Locate the cell with the specified text and output its (x, y) center coordinate. 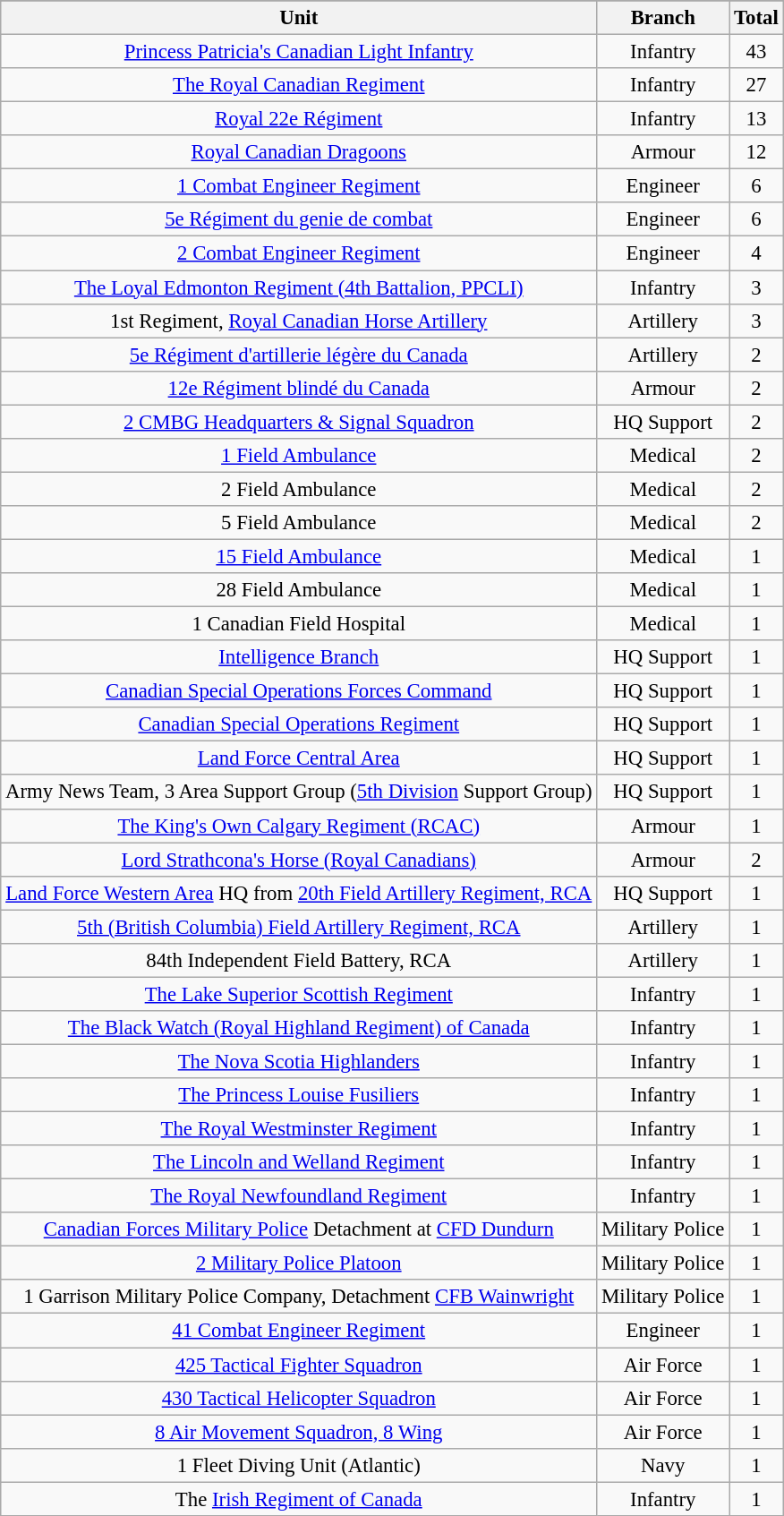
2 Field Ambulance (299, 489)
84th Independent Field Battery, RCA (299, 961)
The Black Watch (Royal Highland Regiment) of Canada (299, 1028)
The Royal Westminster Regiment (299, 1129)
1st Regiment, Royal Canadian Horse Artillery (299, 321)
Navy (663, 1465)
12e Régiment blindé du Canada (299, 388)
The Irish Regiment of Canada (299, 1499)
Army News Team, 3 Area Support Group (5th Division Support Group) (299, 792)
5th (British Columbia) Field Artillery Regiment, RCA (299, 927)
Land Force Western Area HQ from 20th Field Artillery Regiment, RCA (299, 893)
Total (756, 18)
The Loyal Edmonton Regiment (4th Battalion, PPCLI) (299, 287)
28 Field Ambulance (299, 590)
Canadian Forces Military Police Detachment at CFD Dundurn (299, 1229)
Canadian Special Operations Regiment (299, 724)
The Royal Newfoundland Regiment (299, 1196)
2 Combat Engineer Regiment (299, 253)
15 Field Ambulance (299, 556)
Princess Patricia's Canadian Light Infantry (299, 52)
Unit (299, 18)
41 Combat Engineer Regiment (299, 1331)
12 (756, 152)
Royal Canadian Dragoons (299, 152)
5 Field Ambulance (299, 523)
4 (756, 253)
5e Régiment du genie de combat (299, 219)
1 Garrison Military Police Company, Detachment CFB Wainwright (299, 1298)
1 Fleet Diving Unit (Atlantic) (299, 1465)
5e Régiment d'artillerie légère du Canada (299, 355)
The Royal Canadian Regiment (299, 85)
Intelligence Branch (299, 657)
Land Force Central Area (299, 758)
The Lincoln and Welland Regiment (299, 1162)
430 Tactical Helicopter Squadron (299, 1398)
Lord Strathcona's Horse (Royal Canadians) (299, 860)
The Princess Louise Fusiliers (299, 1095)
1 Canadian Field Hospital (299, 624)
425 Tactical Fighter Squadron (299, 1365)
The King's Own Calgary Regiment (RCAC) (299, 826)
2 Military Police Platoon (299, 1263)
27 (756, 85)
8 Air Movement Squadron, 8 Wing (299, 1432)
1 Field Ambulance (299, 456)
The Lake Superior Scottish Regiment (299, 994)
2 CMBG Headquarters & Signal Squadron (299, 422)
43 (756, 52)
Branch (663, 18)
1 Combat Engineer Regiment (299, 186)
Canadian Special Operations Forces Command (299, 691)
13 (756, 119)
Royal 22e Régiment (299, 119)
The Nova Scotia Highlanders (299, 1061)
